From the cell containing the given text, extract its center point as [X, Y] coordinate. 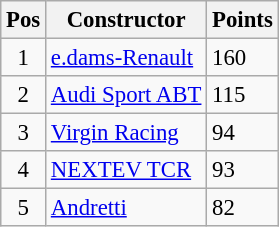
115 [242, 95]
NEXTEV TCR [126, 170]
4 [24, 170]
1 [24, 58]
2 [24, 95]
94 [242, 133]
93 [242, 170]
Virgin Racing [126, 133]
Points [242, 20]
Andretti [126, 208]
e.dams-Renault [126, 58]
160 [242, 58]
82 [242, 208]
5 [24, 208]
3 [24, 133]
Audi Sport ABT [126, 95]
Constructor [126, 20]
Pos [24, 20]
